Find where the given text appears and provide that cell's center as [x, y] coordinate. 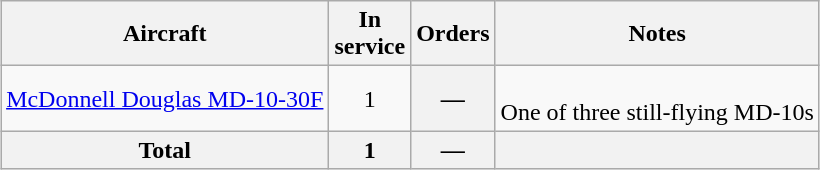
Total [165, 150]
Inservice [370, 34]
Aircraft [165, 34]
McDonnell Douglas MD-10-30F [165, 98]
Notes [657, 34]
One of three still-flying MD-10s [657, 98]
Orders [453, 34]
